Capture the cell that displays the provided text and extract its [X, Y] central coordinate. 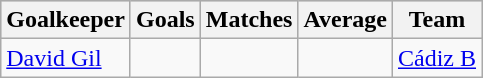
Average [346, 20]
Cádiz B [436, 58]
Goals [165, 20]
Matches [249, 20]
Goalkeeper [66, 20]
Team [436, 20]
David Gil [66, 58]
